Detect which cell encompasses the target text, then output its [x, y] center coordinate. 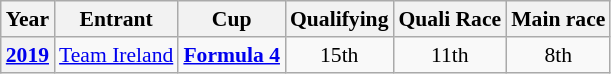
Cup [232, 19]
2019 [28, 55]
Entrant [116, 19]
Quali Race [450, 19]
15th [339, 55]
Main race [558, 19]
Qualifying [339, 19]
8th [558, 55]
Team Ireland [116, 55]
Year [28, 19]
11th [450, 55]
Formula 4 [232, 55]
